Provide the (x, y) coordinate of the cell's center where the given text is located.  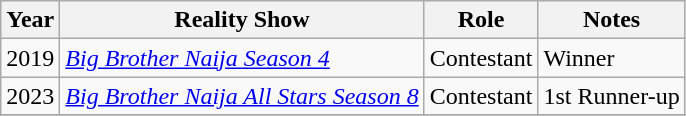
Reality Show (242, 20)
Notes (612, 20)
2019 (30, 58)
Year (30, 20)
Big Brother Naija Season 4 (242, 58)
2023 (30, 96)
1st Runner-up (612, 96)
Role (481, 20)
Big Brother Naija All Stars Season 8 (242, 96)
Winner (612, 58)
